Detect which cell encompasses the target text, then output its (x, y) center coordinate. 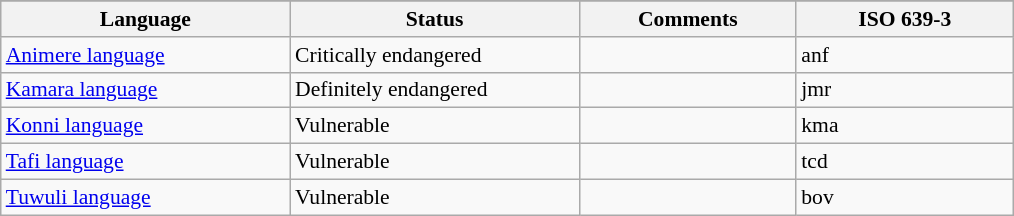
anf (904, 54)
Language (146, 19)
Tafi language (146, 161)
Status (434, 19)
Comments (688, 19)
kma (904, 126)
bov (904, 197)
Animere language (146, 54)
Konni language (146, 126)
jmr (904, 90)
tcd (904, 161)
Definitely endangered (434, 90)
Tuwuli language (146, 197)
Critically endangered (434, 54)
Kamara language (146, 90)
ISO 639-3 (904, 19)
